Detect which cell encompasses the target text, then output its (X, Y) center coordinate. 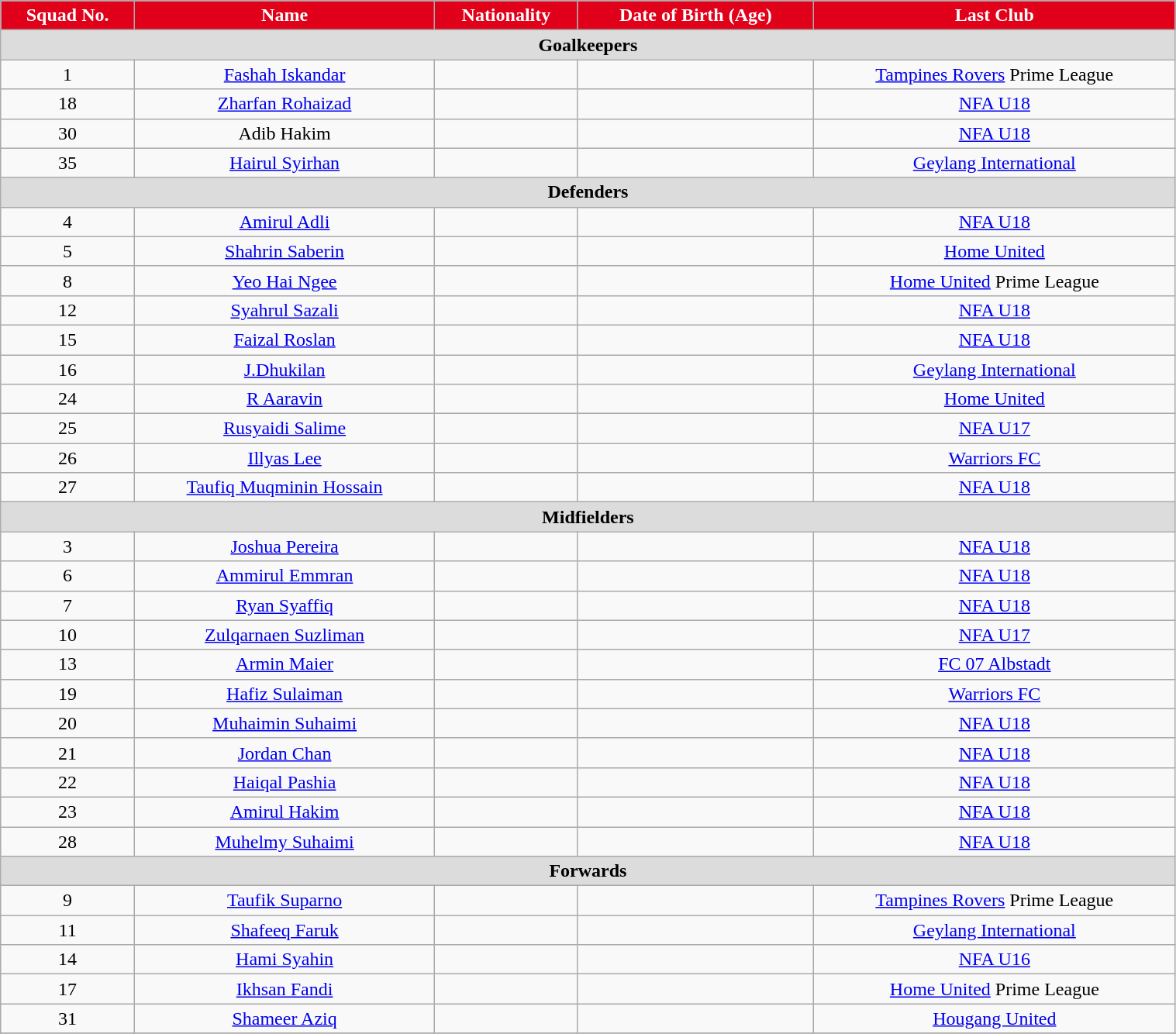
Amirul Hakim (284, 812)
Midfielders (588, 517)
12 (68, 310)
Armin Maier (284, 664)
Hami Syahin (284, 960)
17 (68, 989)
30 (68, 133)
Ikhsan Fandi (284, 989)
Taufiq Muqminin Hossain (284, 488)
8 (68, 281)
18 (68, 104)
Squad No. (68, 16)
24 (68, 399)
J.Dhukilan (284, 370)
Faizal Roslan (284, 339)
Nationality (506, 16)
FC 07 Albstadt (995, 664)
15 (68, 339)
Muhelmy Suhaimi (284, 841)
5 (68, 251)
Last Club (995, 16)
7 (68, 605)
25 (68, 429)
R Aaravin (284, 399)
Illyas Lee (284, 458)
Forwards (588, 871)
13 (68, 664)
11 (68, 930)
Haiqal Pashia (284, 782)
Jordan Chan (284, 753)
Yeo Hai Ngee (284, 281)
Name (284, 16)
28 (68, 841)
Hafiz Sulaiman (284, 694)
Zharfan Rohaizad (284, 104)
1 (68, 74)
27 (68, 488)
Syahrul Sazali (284, 310)
Joshua Pereira (284, 546)
Hougang United (995, 1018)
6 (68, 576)
20 (68, 723)
Zulqarnaen Suzliman (284, 635)
19 (68, 694)
14 (68, 960)
Defenders (588, 192)
Date of Birth (Age) (696, 16)
Ammirul Emmran (284, 576)
16 (68, 370)
31 (68, 1018)
Shahrin Saberin (284, 251)
Fashah Iskandar (284, 74)
26 (68, 458)
Shameer Aziq (284, 1018)
Ryan Syaffiq (284, 605)
Muhaimin Suhaimi (284, 723)
35 (68, 163)
21 (68, 753)
Hairul Syirhan (284, 163)
4 (68, 222)
10 (68, 635)
Taufik Suparno (284, 901)
NFA U16 (995, 960)
Adib Hakim (284, 133)
9 (68, 901)
Goalkeepers (588, 45)
Shafeeq Faruk (284, 930)
Amirul Adli (284, 222)
Rusyaidi Salime (284, 429)
23 (68, 812)
3 (68, 546)
22 (68, 782)
